Find where the given text appears and provide that cell's center as [X, Y] coordinate. 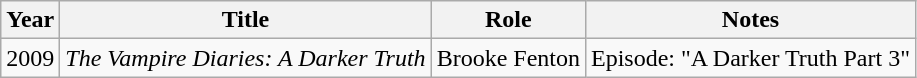
Year [30, 20]
Title [246, 20]
The Vampire Diaries: A Darker Truth [246, 58]
Notes [750, 20]
2009 [30, 58]
Episode: "A Darker Truth Part 3" [750, 58]
Brooke Fenton [508, 58]
Role [508, 20]
